For the text-containing cell, return its midpoint in (x, y) coordinate format. 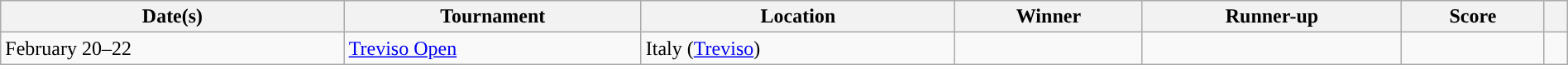
February 20–22 (172, 48)
Runner-up (1272, 17)
Italy (Treviso) (797, 48)
Location (797, 17)
Tournament (493, 17)
Winner (1049, 17)
Score (1473, 17)
Treviso Open (493, 48)
Date(s) (172, 17)
